Search for the cell housing the specified text and yield its (X, Y) center coordinate. 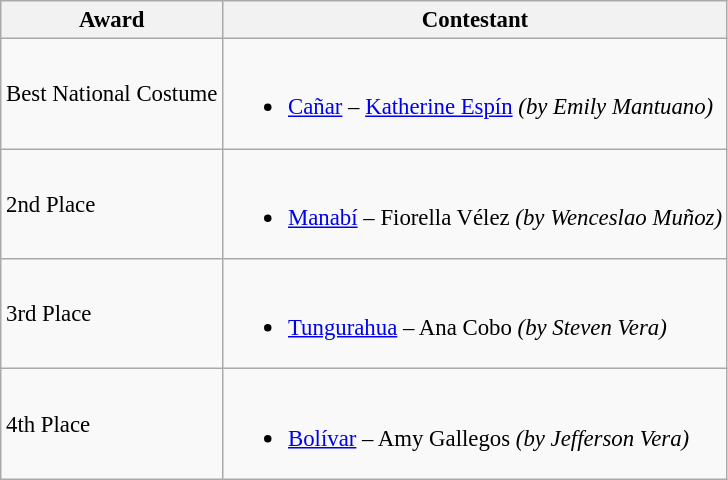
Best National Costume (112, 94)
Contestant (476, 20)
3rd Place (112, 314)
Cañar – Katherine Espín (by Emily Mantuano) (476, 94)
2nd Place (112, 204)
Manabí – Fiorella Vélez (by Wenceslao Muñoz) (476, 204)
4th Place (112, 424)
Tungurahua – Ana Cobo (by Steven Vera) (476, 314)
Bolívar – Amy Gallegos (by Jefferson Vera) (476, 424)
Award (112, 20)
